Find where the given text appears and provide that cell's center as [X, Y] coordinate. 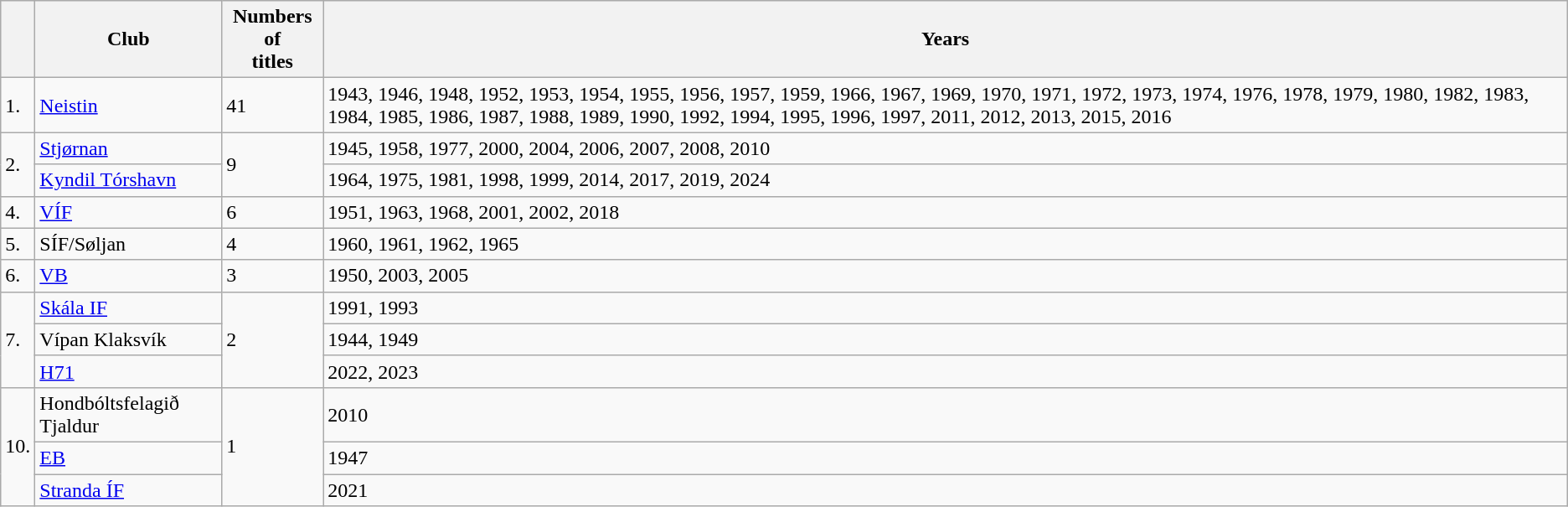
Vípan Klaksvík [129, 339]
1960, 1961, 1962, 1965 [945, 244]
VB [129, 276]
Neistin [129, 106]
41 [273, 106]
2. [18, 164]
Club [129, 39]
9 [273, 164]
SÍF/Søljan [129, 244]
1951, 1963, 1968, 2001, 2002, 2018 [945, 212]
1945, 1958, 1977, 2000, 2004, 2006, 2007, 2008, 2010 [945, 148]
EB [129, 458]
VÍF [129, 212]
6 [273, 212]
1950, 2003, 2005 [945, 276]
1964, 1975, 1981, 1998, 1999, 2014, 2017, 2019, 2024 [945, 180]
2021 [945, 490]
Years [945, 39]
2022, 2023 [945, 371]
4 [273, 244]
4. [18, 212]
Kyndil Tórshavn [129, 180]
1991, 1993 [945, 308]
Stranda ÍF [129, 490]
7. [18, 339]
2010 [945, 414]
H71 [129, 371]
Stjørnan [129, 148]
1947 [945, 458]
2 [273, 339]
1 [273, 446]
Skála IF [129, 308]
Numbers oftitles [273, 39]
5. [18, 244]
10. [18, 446]
Hondbóltsfelagið Tjaldur [129, 414]
1944, 1949 [945, 339]
3 [273, 276]
1. [18, 106]
6. [18, 276]
